Locate the cell with the specified text and output its [X, Y] center coordinate. 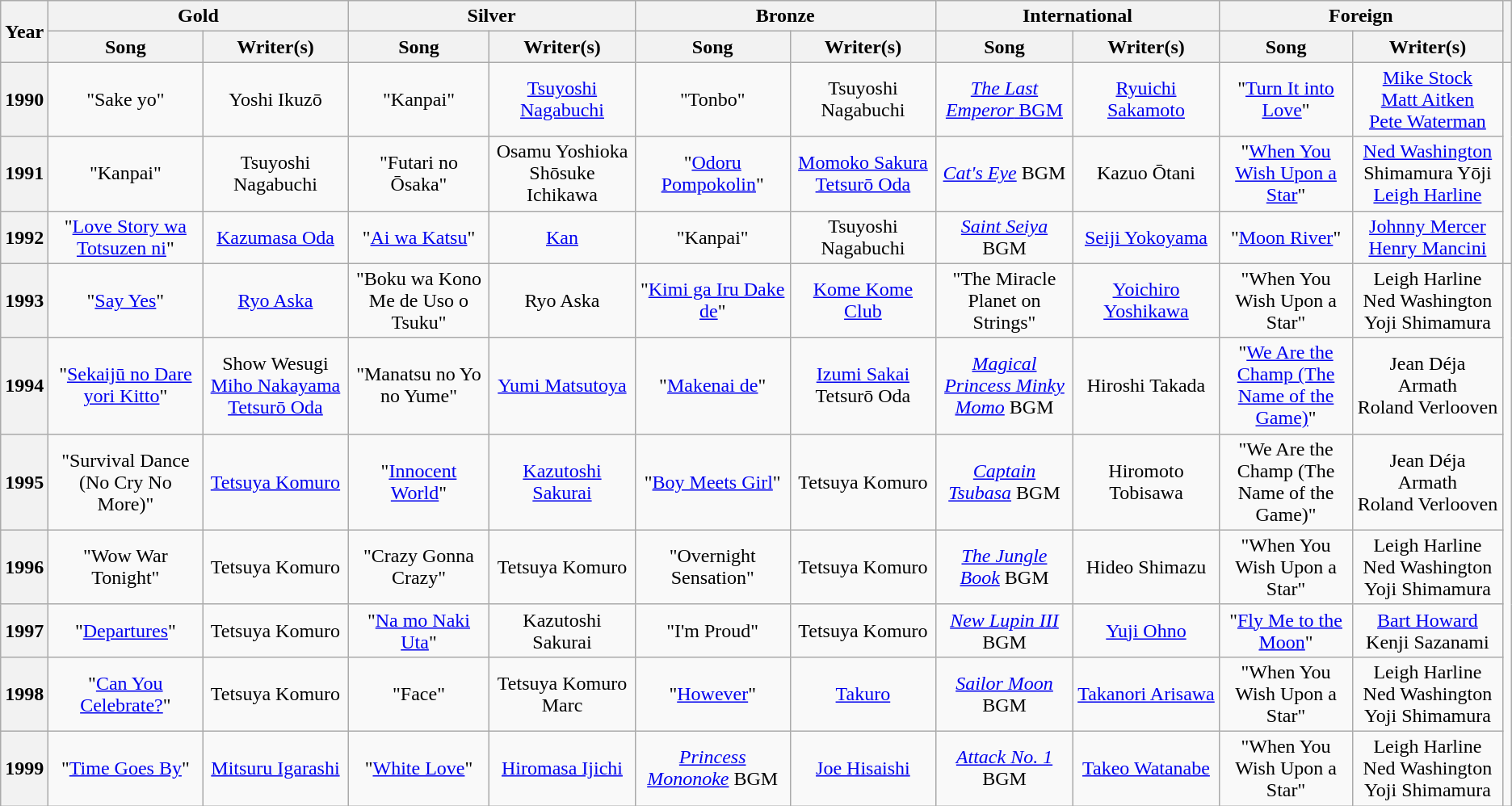
1999 [24, 768]
The Last Emperor BGM [1004, 99]
Bronze [785, 16]
"Face" [418, 694]
Hiromasa Ijichi [562, 768]
New Lupin III BGM [1004, 630]
1992 [24, 237]
"Can You Celebrate?" [126, 694]
1996 [24, 567]
"Kimi ga Iru Dake de" [712, 300]
"However" [712, 694]
Takuro [863, 694]
"Time Goes By" [126, 768]
"Odoru Pompokolin" [712, 174]
Momoko SakuraTetsurō Oda [863, 174]
Takanori Arisawa [1145, 694]
"Fly Me to the Moon" [1286, 630]
1997 [24, 630]
Ryuichi Sakamoto [1145, 99]
Tetsuya KomuroMarc [562, 694]
Gold [199, 16]
Princess Mononoke BGM [712, 768]
Mitsuru Igarashi [275, 768]
"Overnight Sensation" [712, 567]
"Say Yes" [126, 300]
Show WesugiMiho NakayamaTetsurō Oda [275, 386]
1993 [24, 300]
1994 [24, 386]
Cat's Eye BGM [1004, 174]
Ned WashingtonShimamura YōjiLeigh Harline [1428, 174]
Kazumasa Oda [275, 237]
Yoshi Ikuzō [275, 99]
Bart HowardKenji Sazanami [1428, 630]
Foreign [1360, 16]
"Crazy Gonna Crazy" [418, 567]
Hideo Shimazu [1145, 567]
"Innocent World" [418, 481]
Takeo Watanabe [1145, 768]
"I'm Proud" [712, 630]
Mike StockMatt AitkenPete Waterman [1428, 99]
"Departures" [126, 630]
Hiroshi Takada [1145, 386]
Hiromoto Tobisawa [1145, 481]
1990 [24, 99]
"The Miracle Planet on Strings" [1004, 300]
Johnny MercerHenry Mancini [1428, 237]
Year [24, 31]
Attack No. 1 BGM [1004, 768]
"Survival Dance (No Cry No More)" [126, 481]
Joe Hisaishi [863, 768]
The Jungle Book BGM [1004, 567]
Yoichiro Yoshikawa [1145, 300]
"Sekaijū no Dare yori Kitto" [126, 386]
"Sake yo" [126, 99]
"Boku wa Kono Me de Uso o Tsuku" [418, 300]
1995 [24, 481]
"Wow War Tonight" [126, 567]
Saint Seiya BGM [1004, 237]
Kome Kome Club [863, 300]
1998 [24, 694]
Seiji Yokoyama [1145, 237]
Yumi Matsutoya [562, 386]
"Turn It into Love" [1286, 99]
Kan [562, 237]
"Na mo Naki Uta" [418, 630]
"Moon River" [1286, 237]
"Manatsu no Yo no Yume" [418, 386]
"Futari no Ōsaka" [418, 174]
Osamu YoshiokaShōsuke Ichikawa [562, 174]
"Tonbo" [712, 99]
Sailor Moon BGM [1004, 694]
"White Love" [418, 768]
Magical Princess Minky Momo BGM [1004, 386]
Kazuo Ōtani [1145, 174]
"Makenai de" [712, 386]
Silver [491, 16]
International [1077, 16]
"Ai wa Katsu" [418, 237]
Captain Tsubasa BGM [1004, 481]
"Boy Meets Girl" [712, 481]
1991 [24, 174]
Izumi SakaiTetsurō Oda [863, 386]
Yuji Ohno [1145, 630]
"Love Story wa Totsuzen ni" [126, 237]
